Extract the (X, Y) coordinate from the center of the cell holding the provided text.  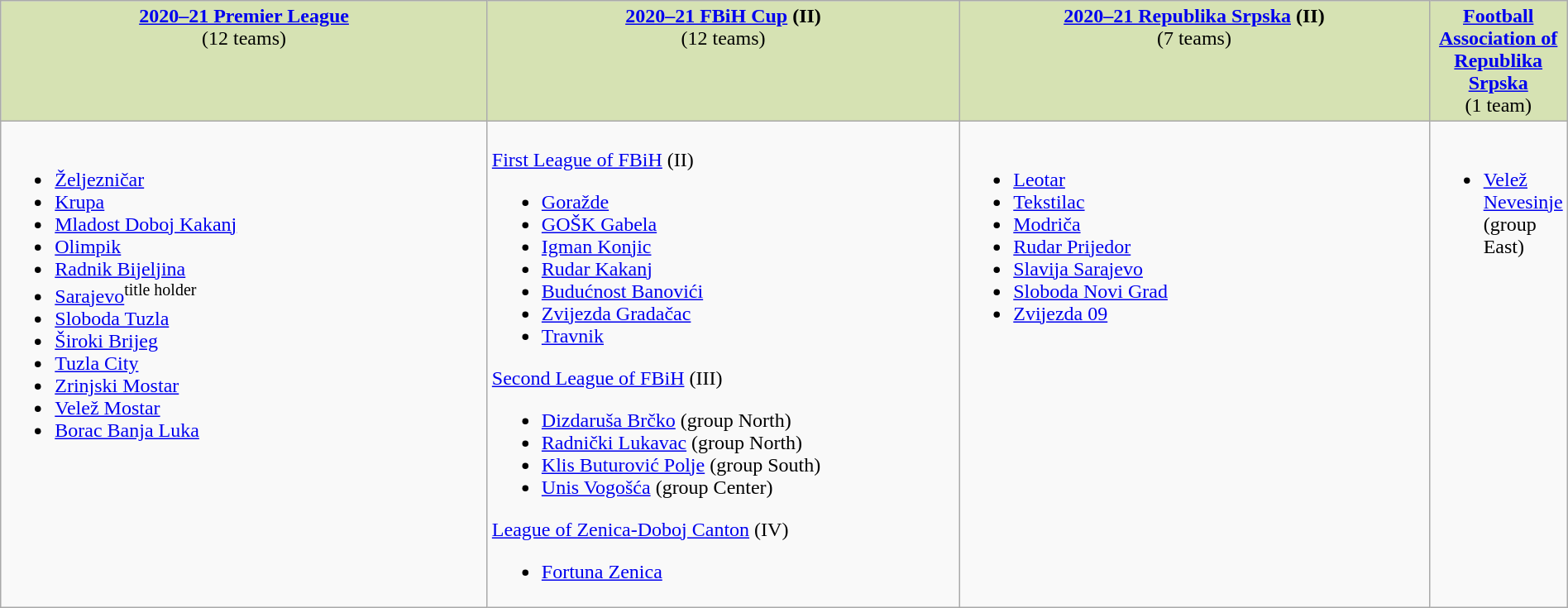
LeotarTekstilacModričaRudar PrijedorSlavija SarajevoSloboda Novi GradZvijezda 09 (1194, 364)
2020–21 Premier League(12 teams) (245, 61)
2020–21 FBiH Cup (II)(12 teams) (723, 61)
Football Association of Republika Srpska(1 team) (1499, 61)
2020–21 Republika Srpska (II)(7 teams) (1194, 61)
Velež Nevesinje (group East) (1499, 364)
